Return [x, y] of the center of cell containing provided text 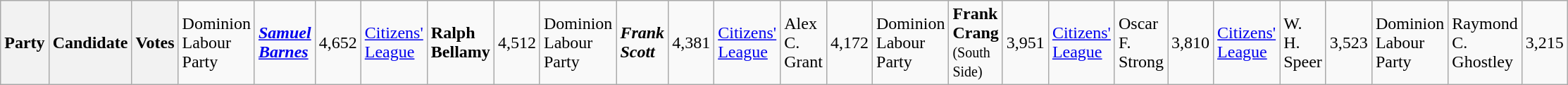
Oscar F. Strong [1141, 42]
3,810 [1190, 42]
4,512 [517, 42]
Ralph Bellamy [461, 42]
Party [25, 42]
3,523 [1348, 42]
W. H. Speer [1303, 42]
Votes [155, 42]
Samuel Barnes [285, 42]
3,215 [1544, 42]
4,381 [692, 42]
Frank Crang(South Side) [976, 42]
Raymond C. Ghostley [1485, 42]
Candidate [90, 42]
4,172 [850, 42]
3,951 [1026, 42]
Alex C. Grant [804, 42]
4,652 [338, 42]
Frank Scott [642, 42]
